Identify which cell holds the provided text, then report its [X, Y] central coordinate. 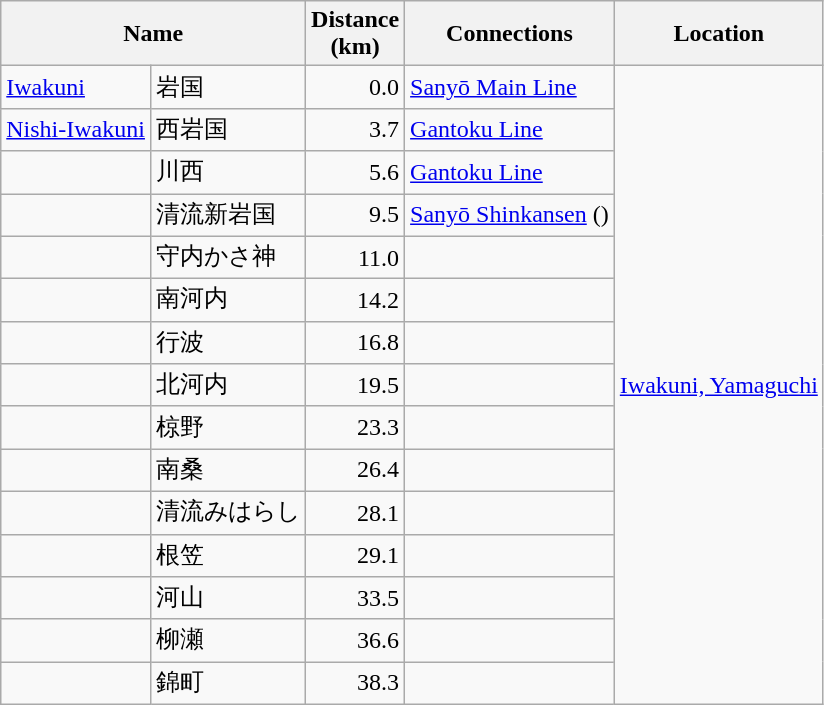
Iwakuni [76, 88]
33.5 [356, 598]
Distance (km) [356, 34]
Sanyō Shinkansen () [510, 216]
清流新岩国 [228, 216]
0.0 [356, 88]
守内かさ神 [228, 258]
岩国 [228, 88]
3.7 [356, 130]
Location [718, 34]
椋野 [228, 428]
29.1 [356, 556]
9.5 [356, 216]
5.6 [356, 172]
Connections [510, 34]
北河内 [228, 386]
西岩国 [228, 130]
Iwakuni, Yamaguchi [718, 385]
19.5 [356, 386]
河山 [228, 598]
28.1 [356, 512]
Sanyō Main Line [510, 88]
清流みはらし [228, 512]
南桑 [228, 470]
38.3 [356, 684]
23.3 [356, 428]
根笠 [228, 556]
Nishi-Iwakuni [76, 130]
行波 [228, 342]
16.8 [356, 342]
11.0 [356, 258]
川西 [228, 172]
柳瀬 [228, 640]
南河内 [228, 300]
錦町 [228, 684]
36.6 [356, 640]
26.4 [356, 470]
Name [154, 34]
14.2 [356, 300]
